For the text-containing cell, return its midpoint in [x, y] coordinate format. 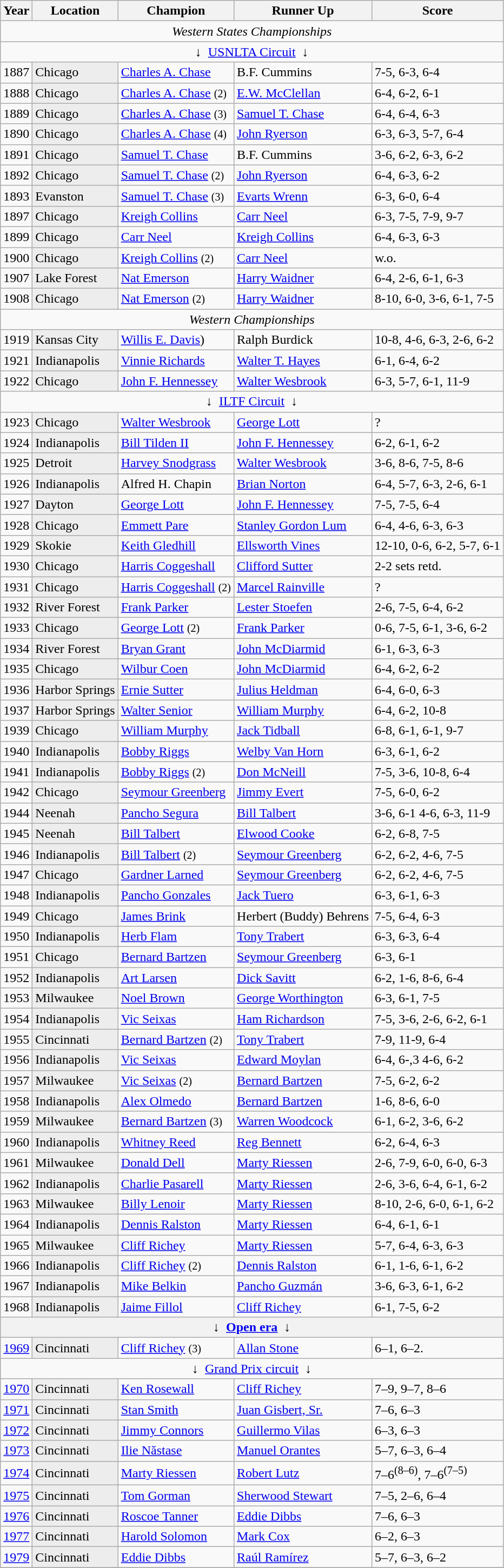
6–3, 6–3 [438, 1430]
Elwood Cooke [303, 833]
↓ Grand Prix circuit ↓ [252, 1369]
Sherwood Stewart [303, 1496]
1973 [16, 1451]
E.W. McClellan [303, 93]
1947 [16, 875]
10-8, 4-6, 6-3, 2-6, 6-2 [438, 340]
2-2 sets retd. [438, 566]
1937 [16, 710]
Mike Belkin [176, 1286]
6-3, 5-7, 6-1, 11-9 [438, 381]
Welby Van Horn [303, 751]
6-3, 6-1, 6-3 [438, 895]
Marcel Rainville [303, 586]
6-3, 6-1, 7-5 [438, 998]
Donald Dell [176, 1163]
Alex Olmedo [176, 1101]
6-2, 6-1, 6-2 [438, 443]
1953 [16, 998]
Location [75, 11]
1974 [16, 1473]
Runner Up [303, 11]
1941 [16, 772]
Bryan Grant [176, 649]
7-5, 6-0, 6-2 [438, 792]
3-6, 6-1 4-6, 6-3, 11-9 [438, 813]
1890 [16, 134]
Western States Championships [252, 31]
1955 [16, 1039]
1926 [16, 484]
w.o. [438, 258]
Bill Tilden II [176, 443]
3-6, 6-3, 6-1, 6-2 [438, 1286]
0-6, 7-5, 6-1, 3-6, 6-2 [438, 628]
1925 [16, 463]
Charles A. Chase (4) [176, 134]
Champion [176, 11]
6-4, 6-2, 6-1 [438, 93]
1889 [16, 114]
5-7, 6-4, 6-3, 6-3 [438, 1245]
Stanley Gordon Lum [303, 525]
Clifford Sutter [303, 566]
1921 [16, 361]
George Lott (2) [176, 628]
8-10, 2-6, 6-0, 6-1, 6-2 [438, 1204]
6-3, 7-5, 7-9, 9-7 [438, 216]
Billy Lenoir [176, 1204]
6-3, 6-3, 6-4 [438, 937]
6-1, 6-3, 6-3 [438, 649]
Guillermo Vilas [303, 1430]
Skokie [75, 545]
1892 [16, 175]
1968 [16, 1307]
Edward Moylan [303, 1060]
Vic Seixas (2) [176, 1080]
6-3, 6-1, 6-2 [438, 751]
1942 [16, 792]
6-1, 1-6, 6-1, 6-2 [438, 1266]
1924 [16, 443]
1888 [16, 93]
Jack Tuero [303, 895]
Robert Lutz [303, 1473]
6-4, 6-4, 6-3 [438, 114]
1965 [16, 1245]
7-5, 6-3, 6-4 [438, 72]
1928 [16, 525]
Bobby Riggs [176, 751]
Samuel T. Chase (2) [176, 175]
1963 [16, 1204]
1927 [16, 504]
Jimmy Evert [303, 792]
James Brink [176, 916]
Detroit [75, 463]
6-1, 6-2, 3-6, 6-2 [438, 1122]
1891 [16, 155]
Jimmy Connors [176, 1430]
6–2, 6–3 [438, 1537]
Roscoe Tanner [176, 1516]
1976 [16, 1516]
Tom Gorman [176, 1496]
1929 [16, 545]
Pancho Guzmán [303, 1286]
Wilbur Coen [176, 669]
1962 [16, 1183]
Ralph Burdick [303, 340]
Harris Coggeshall [176, 566]
1923 [16, 422]
6-4, 6-1, 6-1 [438, 1224]
Mark Cox [303, 1537]
6-3, 6-3, 5-7, 6-4 [438, 134]
6-1, 7-5, 6-2 [438, 1307]
6-4, 6-2, 6-2 [438, 669]
1946 [16, 854]
Evarts Wrenn [303, 196]
6-3, 6-1 [438, 957]
Noel Brown [176, 998]
7-5, 3-6, 2-6, 6-2, 6-1 [438, 1019]
Harris Coggeshall (2) [176, 586]
Whitney Reed [176, 1142]
Ellsworth Vines [303, 545]
1979 [16, 1557]
1919 [16, 340]
Lester Stoefen [303, 608]
1950 [16, 937]
Raúl Ramírez [303, 1557]
Emmett Pare [176, 525]
12-10, 0-6, 6-2, 5-7, 6-1 [438, 545]
1933 [16, 628]
Cliff Richey (3) [176, 1348]
3-6, 6-2, 6-3, 6-2 [438, 155]
1970 [16, 1389]
1935 [16, 669]
Nat Emerson (2) [176, 299]
Dick Savitt [303, 978]
1971 [16, 1410]
7-5, 7-5, 6-4 [438, 504]
Ilie Năstase [176, 1451]
6-2, 1-6, 8-6, 6-4 [438, 978]
1972 [16, 1430]
Jaime Fillol [176, 1307]
5–7, 6–3, 6–4 [438, 1451]
6-4, 6-3, 6-2 [438, 175]
6-1, 6-4, 6-2 [438, 361]
Juan Gisbert, Sr. [303, 1410]
8-10, 6-0, 3-6, 6-1, 7-5 [438, 299]
Herbert (Buddy) Behrens [303, 916]
7-5, 6-2, 6-2 [438, 1080]
Vinnie Richards [176, 361]
6-4, 6-,3 4-6, 6-2 [438, 1060]
2-6, 3-6, 6-4, 6-1, 6-2 [438, 1183]
1887 [16, 72]
↓ ILTF Circuit ↓ [252, 402]
7–5, 2–6, 6–4 [438, 1496]
1908 [16, 299]
1939 [16, 731]
7-5, 3-6, 10-8, 6-4 [438, 772]
Nat Emerson [176, 278]
Willis E. Davis) [176, 340]
Keith Gledhill [176, 545]
Kreigh Collins (2) [176, 258]
7–6(8–6), 7–6(7–5) [438, 1473]
Bobby Riggs (2) [176, 772]
3-6, 8-6, 7-5, 8-6 [438, 463]
Manuel Orantes [303, 1451]
6-2, 6-8, 7-5 [438, 833]
Allan Stone [303, 1348]
1940 [16, 751]
Lake Forest [75, 278]
Pancho Gonzales [176, 895]
Western Championships [252, 319]
↓ Open era ↓ [252, 1327]
Cliff Richey (2) [176, 1266]
6-4, 5-7, 6-3, 2-6, 6-1 [438, 484]
Charlie Pasarell [176, 1183]
Walter T. Hayes [303, 361]
1899 [16, 237]
1936 [16, 690]
Ernie Sutter [176, 690]
Charles A. Chase [176, 72]
Score [438, 11]
Charles A. Chase (3) [176, 114]
6-4, 6-3, 6-3 [438, 237]
Pancho Segura [176, 813]
7–9, 9–7, 8–6 [438, 1389]
1964 [16, 1224]
1-6, 8-6, 6-0 [438, 1101]
Warren Woodcock [303, 1122]
Samuel T. Chase (3) [176, 196]
Bernard Bartzen (2) [176, 1039]
1907 [16, 278]
6-4, 6-2, 10-8 [438, 710]
Dayton [75, 504]
5–7, 6–3, 6–2 [438, 1557]
1922 [16, 381]
1948 [16, 895]
Stan Smith [176, 1410]
↓ USNLTA Circuit ↓ [252, 52]
1952 [16, 978]
Bernard Bartzen (3) [176, 1122]
7-5, 6-4, 6-3 [438, 916]
1959 [16, 1122]
Harold Solomon [176, 1537]
6-4, 6-0, 6-3 [438, 690]
6-4, 2-6, 6-1, 6-3 [438, 278]
1897 [16, 216]
George Worthington [303, 998]
2-6, 7-9, 6-0, 6-0, 6-3 [438, 1163]
1958 [16, 1101]
6-2, 6-4, 6-3 [438, 1142]
1934 [16, 649]
1949 [16, 916]
Gardner Larned [176, 875]
Bill Talbert (2) [176, 854]
1945 [16, 833]
Reg Bennett [303, 1142]
Jack Tidball [303, 731]
Alfred H. Chapin [176, 484]
1956 [16, 1060]
1930 [16, 566]
6-3, 6-0, 6-4 [438, 196]
Brian Norton [303, 484]
Ham Richardson [303, 1019]
1975 [16, 1496]
Harvey Snodgrass [176, 463]
1951 [16, 957]
6-4, 4-6, 6-3, 6-3 [438, 525]
1954 [16, 1019]
1967 [16, 1286]
Evanston [75, 196]
Walter Senior [176, 710]
1931 [16, 586]
Year [16, 11]
1977 [16, 1537]
1957 [16, 1080]
1966 [16, 1266]
6-8, 6-1, 6-1, 9-7 [438, 731]
7-9, 11-9, 6-4 [438, 1039]
1932 [16, 608]
Art Larsen [176, 978]
Don McNeill [303, 772]
Charles A. Chase (2) [176, 93]
Herb Flam [176, 937]
1969 [16, 1348]
2-6, 7-5, 6-4, 6-2 [438, 608]
1961 [16, 1163]
1893 [16, 196]
Julius Heldman [303, 690]
1944 [16, 813]
Kansas City [75, 340]
1900 [16, 258]
1960 [16, 1142]
6–1, 6–2. [438, 1348]
Ken Rosewall [176, 1389]
